From the cell containing the given text, extract its center point as (X, Y) coordinate. 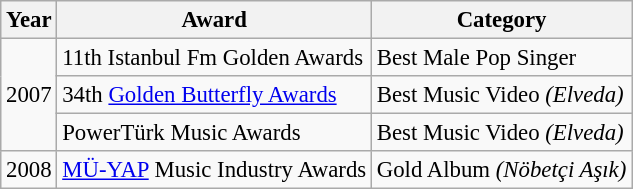
Best Male Pop Singer (501, 58)
Award (214, 20)
PowerTürk Music Awards (214, 133)
2008 (29, 170)
11th Istanbul Fm Golden Awards (214, 58)
Gold Album (Nöbetçi Aşık) (501, 170)
Category (501, 20)
2007 (29, 96)
34th Golden Butterfly Awards (214, 95)
MÜ-YAP Music Industry Awards (214, 170)
Year (29, 20)
